Return the (X, Y) coordinate for the center point of the cell that contains the specified text.  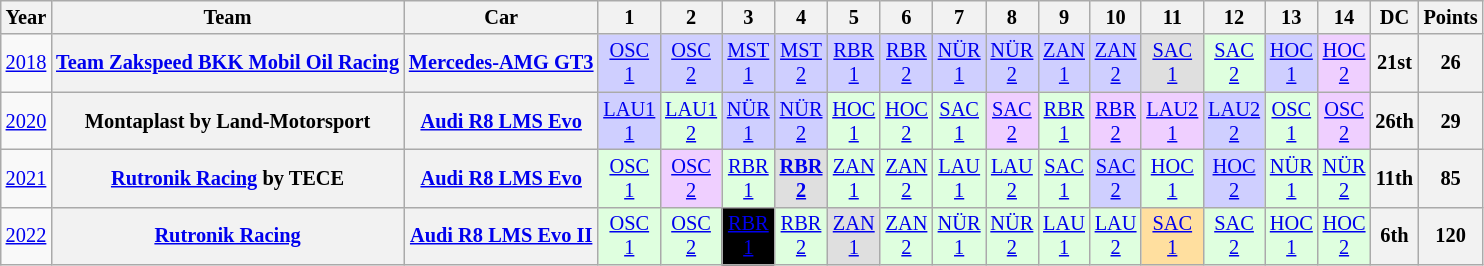
Year (26, 17)
85 (1451, 178)
2020 (26, 121)
3 (748, 17)
5 (854, 17)
MST2 (802, 63)
26 (1451, 63)
11th (1394, 178)
Mercedes-AMG GT3 (501, 63)
DC (1394, 17)
120 (1451, 236)
Team Zakspeed BKK Mobil Oil Racing (228, 63)
LAU21 (1172, 121)
4 (802, 17)
9 (1064, 17)
Team (228, 17)
LAU11 (629, 121)
MST1 (748, 63)
LAU22 (1234, 121)
Rutronik Racing by TECE (228, 178)
Audi R8 LMS Evo II (501, 236)
Rutronik Racing (228, 236)
11 (1172, 17)
6 (906, 17)
2 (691, 17)
12 (1234, 17)
21st (1394, 63)
2022 (26, 236)
LAU12 (691, 121)
14 (1344, 17)
13 (1292, 17)
8 (1012, 17)
Points (1451, 17)
10 (1116, 17)
1 (629, 17)
7 (960, 17)
2018 (26, 63)
26th (1394, 121)
Montaplast by Land-Motorsport (228, 121)
29 (1451, 121)
Car (501, 17)
6th (1394, 236)
2021 (26, 178)
